Return the (X, Y) coordinate for the center point of the cell that contains the specified text.  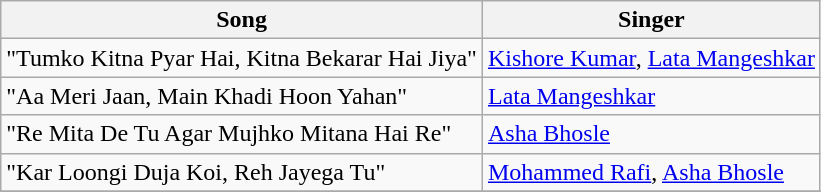
Song (242, 20)
Kishore Kumar, Lata Mangeshkar (651, 58)
"Tumko Kitna Pyar Hai, Kitna Bekarar Hai Jiya" (242, 58)
"Aa Meri Jaan, Main Khadi Hoon Yahan" (242, 96)
Mohammed Rafi, Asha Bhosle (651, 172)
"Kar Loongi Duja Koi, Reh Jayega Tu" (242, 172)
Singer (651, 20)
Asha Bhosle (651, 134)
Lata Mangeshkar (651, 96)
"Re Mita De Tu Agar Mujhko Mitana Hai Re" (242, 134)
